Extract the (X, Y) coordinate from the center of the cell holding the provided text.  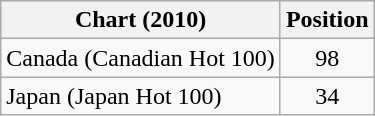
98 (327, 58)
34 (327, 96)
Chart (2010) (141, 20)
Japan (Japan Hot 100) (141, 96)
Position (327, 20)
Canada (Canadian Hot 100) (141, 58)
